Identify which cell holds the provided text, then report its [X, Y] central coordinate. 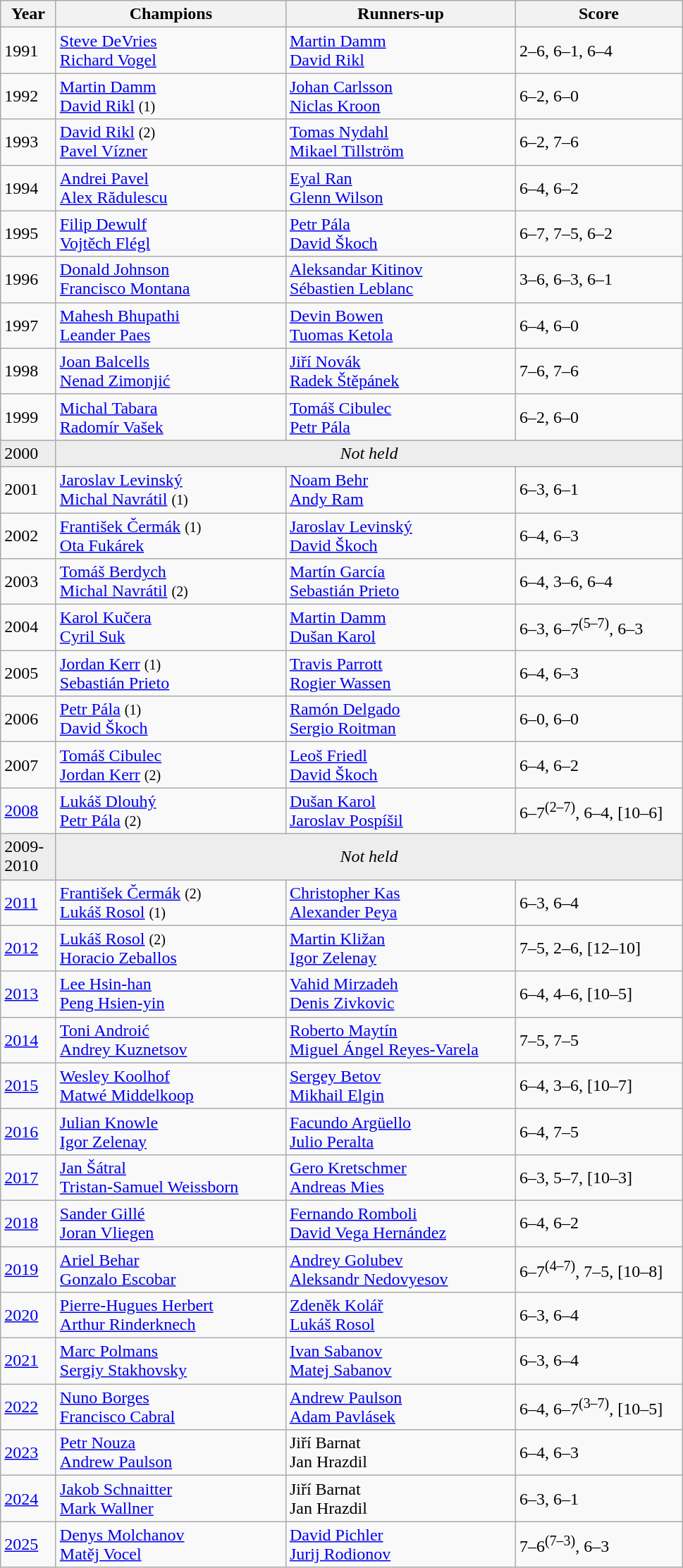
2016 [28, 1132]
2002 [28, 536]
Mahesh Bhupathi Leander Paes [171, 326]
3–6, 6–3, 6–1 [598, 279]
Wesley Koolhof Matwé Middelkoop [171, 1085]
2024 [28, 1498]
David Rikl (2) Pavel Vízner [171, 142]
6–4, 7–5 [598, 1132]
Johan Carlsson Niclas Kroon [400, 96]
1996 [28, 279]
2013 [28, 994]
Tomas Nydahl Mikael Tillström [400, 142]
Dušan Karol Jaroslav Pospíšil [400, 810]
Karol Kučera Cyril Suk [171, 627]
6–4, 3–6, [10–7] [598, 1085]
Vahid Mirzadeh Denis Zivkovic [400, 994]
Facundo Argüello Julio Peralta [400, 1132]
6–7(4–7), 7–5, [10–8] [598, 1268]
2017 [28, 1177]
2009- 2010 [28, 857]
Petr Pála David Škoch [400, 234]
Score [598, 14]
2006 [28, 719]
Filip Dewulf Vojtěch Flégl [171, 234]
2021 [28, 1362]
Zdeněk Kolář Lukáš Rosol [400, 1315]
Andrew Paulson Adam Pavlásek [400, 1407]
2011 [28, 902]
2019 [28, 1268]
Lee Hsin-han Peng Hsien-yin [171, 994]
Petr Pála (1) David Škoch [171, 719]
Tomáš Cibulec Jordan Kerr (2) [171, 765]
6–4, 3–6, 6–4 [598, 582]
František Čermák (1) Ota Fukárek [171, 536]
2018 [28, 1223]
Martin Damm David Rikl [400, 51]
Fernando Romboli David Vega Hernández [400, 1223]
2025 [28, 1545]
David Pichler Jurij Rodionov [400, 1545]
1997 [28, 326]
2000 [28, 453]
6–7, 7–5, 6–2 [598, 234]
Sergey Betov Mikhail Elgin [400, 1085]
6–4, 4–6, [10–5] [598, 994]
Marc Polmans Sergiy Stakhovsky [171, 1362]
7–5, 2–6, [12–10] [598, 949]
Martin Damm David Rikl (1) [171, 96]
2015 [28, 1085]
Runners-up [400, 14]
Jordan Kerr (1) Sebastián Prieto [171, 674]
Devin Bowen Tuomas Ketola [400, 326]
Roberto Maytín Miguel Ángel Reyes-Varela [400, 1040]
7–5, 7–5 [598, 1040]
Ramón Delgado Sergio Roitman [400, 719]
Jaroslav Levinský David Škoch [400, 536]
Nuno Borges Francisco Cabral [171, 1407]
Leoš Friedl David Škoch [400, 765]
Lukáš Dlouhý Petr Pála (2) [171, 810]
Jaroslav Levinský Michal Navrátil (1) [171, 489]
2023 [28, 1453]
1992 [28, 96]
6–4, 6–0 [598, 326]
2003 [28, 582]
6–4, 6–7(3–7), [10–5] [598, 1407]
Toni Androić Andrey Kuznetsov [171, 1040]
1994 [28, 187]
2020 [28, 1315]
Champions [171, 14]
Tomáš Berdych Michal Navrátil (2) [171, 582]
Denys Molchanov Matěj Vocel [171, 1545]
2014 [28, 1040]
Joan Balcells Nenad Zimonjić [171, 371]
Ariel Behar Gonzalo Escobar [171, 1268]
1998 [28, 371]
Julian Knowle Igor Zelenay [171, 1132]
6–0, 6–0 [598, 719]
1993 [28, 142]
6–3, 6–7(5–7), 6–3 [598, 627]
1995 [28, 234]
2007 [28, 765]
Martin Damm Dušan Karol [400, 627]
Steve DeVries Richard Vogel [171, 51]
Travis Parrott Rogier Wassen [400, 674]
Aleksandar Kitinov Sébastien Leblanc [400, 279]
1991 [28, 51]
Year [28, 14]
Jiří Novák Radek Štěpánek [400, 371]
Noam Behr Andy Ram [400, 489]
6–7(2–7), 6–4, [10–6] [598, 810]
Andrey Golubev Aleksandr Nedovyesov [400, 1268]
7–6, 7–6 [598, 371]
Christopher Kas Alexander Peya [400, 902]
Andrei Pavel Alex Rădulescu [171, 187]
Martin Kližan Igor Zelenay [400, 949]
Donald Johnson Francisco Montana [171, 279]
Lukáš Rosol (2) Horacio Zeballos [171, 949]
6–3, 5–7, [10–3] [598, 1177]
Petr Nouza Andrew Paulson [171, 1453]
Ivan Sabanov Matej Sabanov [400, 1362]
2005 [28, 674]
2–6, 6–1, 6–4 [598, 51]
Sander Gillé Joran Vliegen [171, 1223]
Pierre-Hugues Herbert Arthur Rinderknech [171, 1315]
Michal Tabara Radomír Vašek [171, 417]
2022 [28, 1407]
2008 [28, 810]
Martín García Sebastián Prieto [400, 582]
Tomáš Cibulec Petr Pála [400, 417]
2004 [28, 627]
6–2, 7–6 [598, 142]
1999 [28, 417]
Jan Šátral Tristan-Samuel Weissborn [171, 1177]
Jakob Schnaitter Mark Wallner [171, 1498]
7–6(7–3), 6–3 [598, 1545]
František Čermák (2) Lukáš Rosol (1) [171, 902]
2001 [28, 489]
2012 [28, 949]
Gero Kretschmer Andreas Mies [400, 1177]
Eyal Ran Glenn Wilson [400, 187]
